Extract the (X, Y) coordinate from the center of the cell holding the provided text.  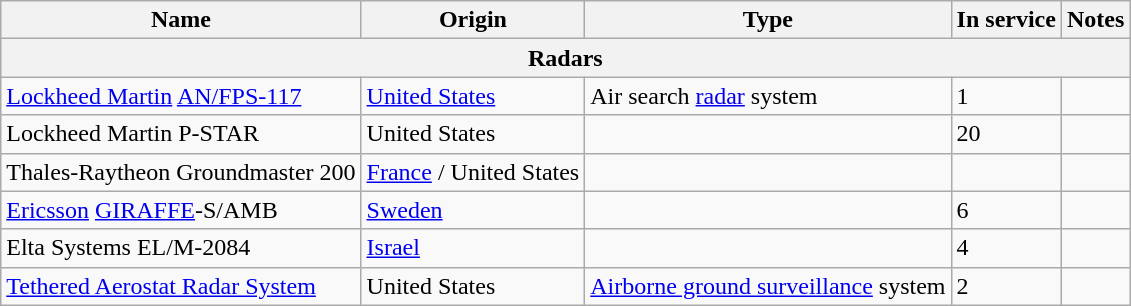
Name (181, 20)
Thales-Raytheon Groundmaster 200 (181, 172)
Type (768, 20)
20 (1006, 134)
Air search radar system (768, 96)
Airborne ground surveillance system (768, 286)
Notes (1095, 20)
Lockheed Martin AN/FPS-117 (181, 96)
Tethered Aerostat Radar System (181, 286)
Radars (566, 58)
France / United States (473, 172)
Sweden (473, 210)
6 (1006, 210)
Origin (473, 20)
1 (1006, 96)
Elta Systems EL/M-2084 (181, 248)
4 (1006, 248)
In service (1006, 20)
Israel (473, 248)
Ericsson GIRAFFE-S/AMB (181, 210)
Lockheed Martin P-STAR (181, 134)
2 (1006, 286)
